Output the [X, Y] coordinate of the center of the cell containing the given text.  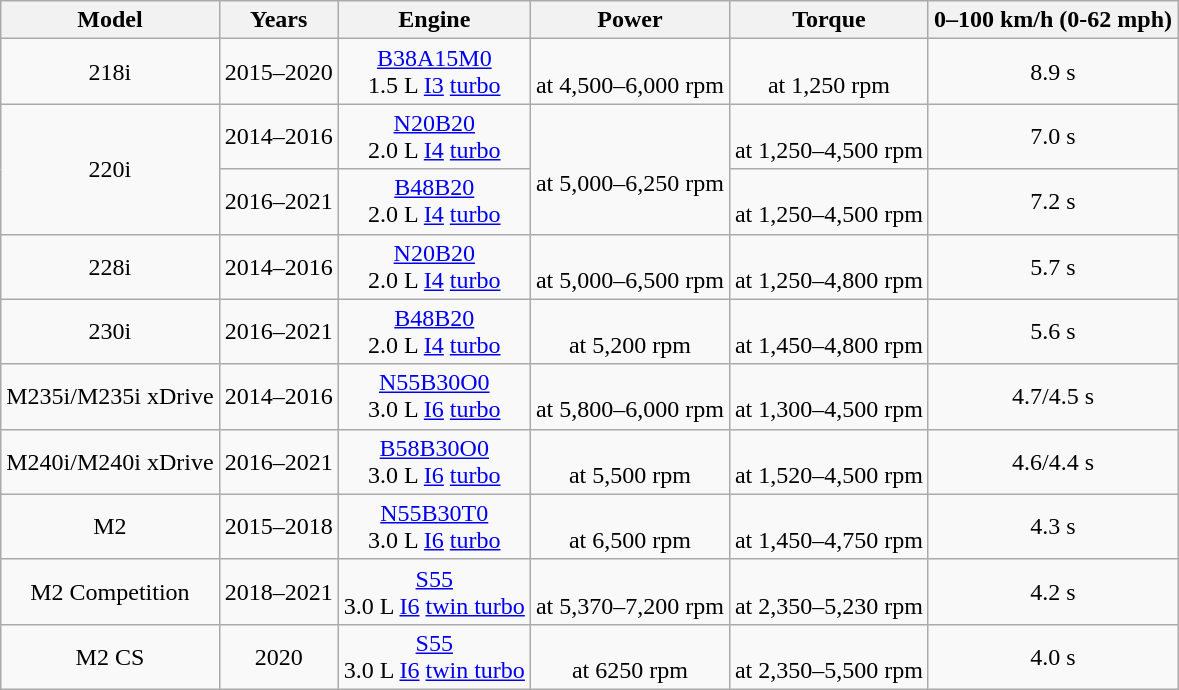
at 6250 rpm [630, 656]
2020 [278, 656]
228i [110, 266]
B58B30O0 3.0 L I6 turbo [434, 462]
218i [110, 72]
B38A15M0 1.5 L I3 turbo [434, 72]
0–100 km/h (0-62 mph) [1052, 20]
220i [110, 169]
at 1,520–4,500 rpm [828, 462]
at 6,500 rpm [630, 526]
Torque [828, 20]
4.6/4.4 s [1052, 462]
at 1,250–4,800 rpm [828, 266]
at 5,370–7,200 rpm [630, 592]
4.0 s [1052, 656]
M240i/M240i xDrive [110, 462]
M2 Competition [110, 592]
2015–2020 [278, 72]
5.6 s [1052, 332]
4.3 s [1052, 526]
at 1,250 rpm [828, 72]
230i [110, 332]
7.0 s [1052, 136]
Years [278, 20]
2018–2021 [278, 592]
at 4,500–6,000 rpm [630, 72]
N55B30T0 3.0 L I6 turbo [434, 526]
at 5,000–6,250 rpm [630, 169]
2015–2018 [278, 526]
Power [630, 20]
5.7 s [1052, 266]
M235i/M235i xDrive [110, 396]
at 5,000–6,500 rpm [630, 266]
Model [110, 20]
M2 [110, 526]
at 1,450–4,800 rpm [828, 332]
at 1,450–4,750 rpm [828, 526]
at 5,200 rpm [630, 332]
at 5,800–6,000 rpm [630, 396]
Engine [434, 20]
M2 CS [110, 656]
at 2,350–5,230 rpm [828, 592]
at 1,300–4,500 rpm [828, 396]
8.9 s [1052, 72]
7.2 s [1052, 202]
at 5,500 rpm [630, 462]
4.7/4.5 s [1052, 396]
4.2 s [1052, 592]
N55B30O0 3.0 L I6 turbo [434, 396]
at 2,350–5,500 rpm [828, 656]
